Determine the [x, y] coordinate at the center of the cell enclosing the given text.  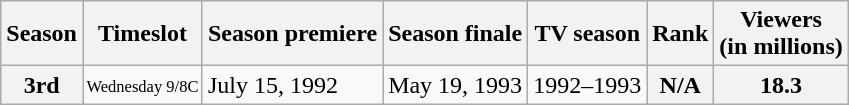
Timeslot [142, 34]
1992–1993 [588, 85]
3rd [42, 85]
Wednesday 9/8C [142, 85]
TV season [588, 34]
Season [42, 34]
Viewers(in millions) [781, 34]
July 15, 1992 [292, 85]
18.3 [781, 85]
May 19, 1993 [456, 85]
Season finale [456, 34]
Season premiere [292, 34]
Rank [680, 34]
N/A [680, 85]
